Locate the cell with the specified text and output its (X, Y) center coordinate. 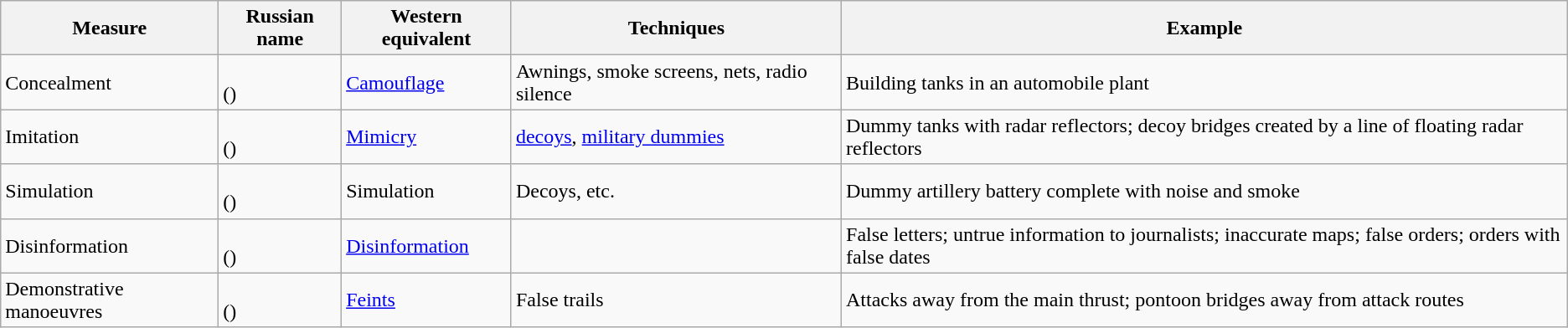
Camouflage (427, 82)
Mimicry (427, 137)
Dummy artillery battery complete with noise and smoke (1204, 191)
Imitation (110, 137)
Decoys, etc. (676, 191)
Western equivalent (427, 28)
Attacks away from the main thrust; pontoon bridges away from attack routes (1204, 300)
Measure (110, 28)
Feints (427, 300)
Awnings, smoke screens, nets, radio silence (676, 82)
Example (1204, 28)
Techniques (676, 28)
Russian name (280, 28)
False letters; untrue information to journalists; inaccurate maps; false orders; orders with false dates (1204, 246)
Demonstrative manoeuvres (110, 300)
Building tanks in an automobile plant (1204, 82)
False trails (676, 300)
Concealment (110, 82)
decoys, military dummies (676, 137)
Dummy tanks with radar reflectors; decoy bridges created by a line of floating radar reflectors (1204, 137)
